For the text-containing cell, return its midpoint in [x, y] coordinate format. 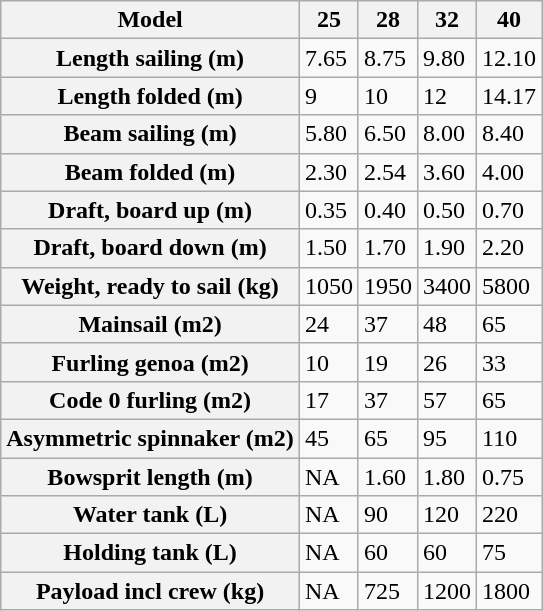
1.90 [446, 248]
5800 [510, 286]
1050 [328, 286]
4.00 [510, 172]
Water tank (L) [150, 515]
28 [388, 20]
0.35 [328, 210]
17 [328, 400]
7.65 [328, 58]
Beam folded (m) [150, 172]
1.80 [446, 477]
9.80 [446, 58]
12.10 [510, 58]
75 [510, 553]
120 [446, 515]
110 [510, 438]
Length sailing (m) [150, 58]
Code 0 furling (m2) [150, 400]
8.00 [446, 134]
40 [510, 20]
25 [328, 20]
1800 [510, 591]
3400 [446, 286]
24 [328, 324]
48 [446, 324]
1.50 [328, 248]
0.75 [510, 477]
Payload incl crew (kg) [150, 591]
8.40 [510, 134]
0.40 [388, 210]
Beam sailing (m) [150, 134]
Mainsail (m2) [150, 324]
Weight, ready to sail (kg) [150, 286]
1.60 [388, 477]
1200 [446, 591]
Draft, board up (m) [150, 210]
19 [388, 362]
5.80 [328, 134]
Length folded (m) [150, 96]
8.75 [388, 58]
33 [510, 362]
6.50 [388, 134]
725 [388, 591]
Model [150, 20]
2.20 [510, 248]
Bowsprit length (m) [150, 477]
95 [446, 438]
2.30 [328, 172]
1.70 [388, 248]
Holding tank (L) [150, 553]
Draft, board down (m) [150, 248]
12 [446, 96]
0.50 [446, 210]
14.17 [510, 96]
0.70 [510, 210]
32 [446, 20]
9 [328, 96]
45 [328, 438]
90 [388, 515]
220 [510, 515]
Furling genoa (m2) [150, 362]
26 [446, 362]
1950 [388, 286]
57 [446, 400]
3.60 [446, 172]
2.54 [388, 172]
Asymmetric spinnaker (m2) [150, 438]
